Return the (x, y) coordinate for the center point of the cell that contains the specified text.  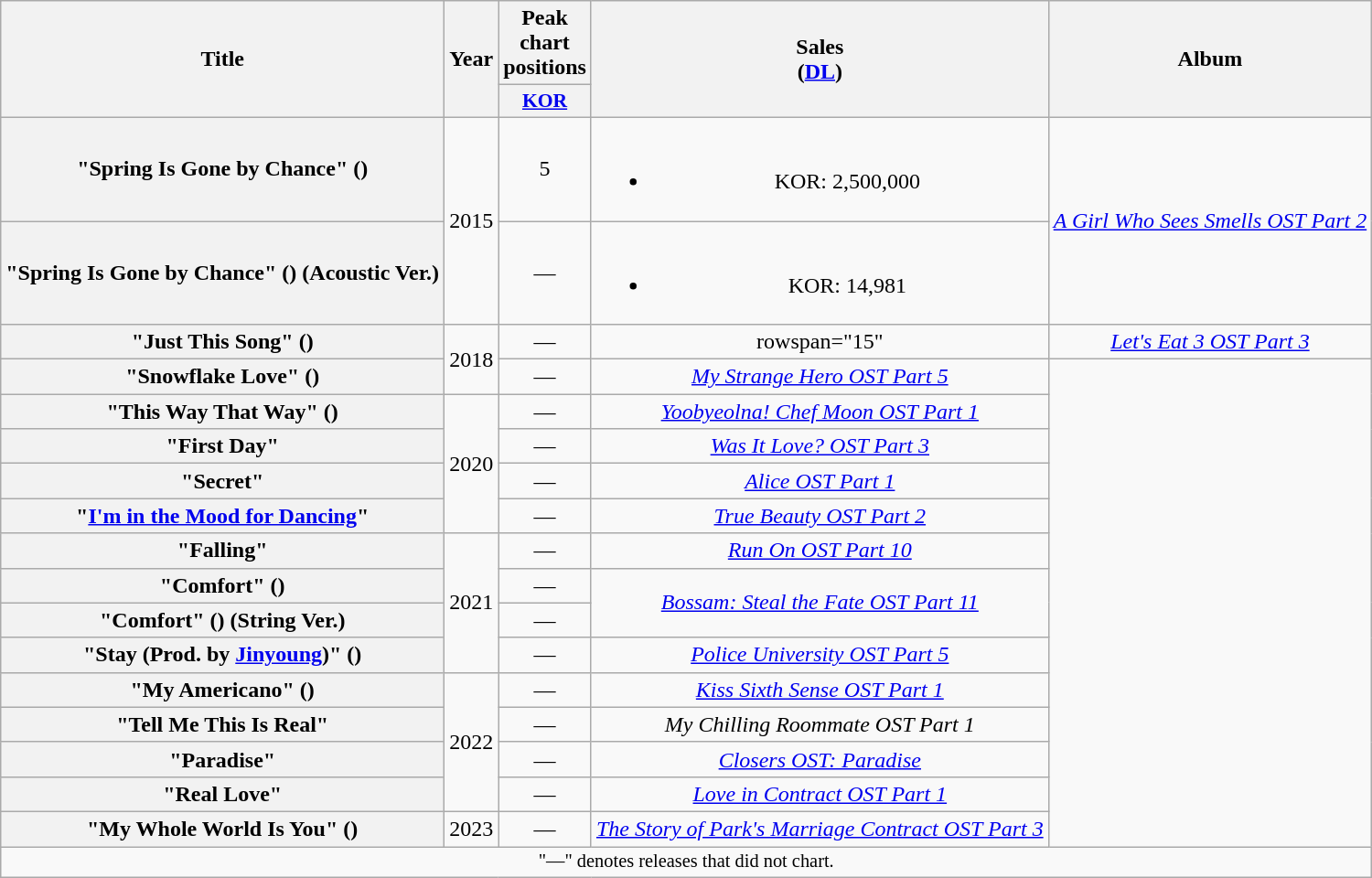
Alice OST Part 1 (820, 481)
KOR: 14,981 (820, 273)
Love in Contract OST Part 1 (820, 794)
Sales(DL) (820, 59)
"Just This Song" () (223, 342)
Bossam: Steal the Fate OST Part 11 (820, 603)
"Snowflake Love" () (223, 377)
Closers OST: Paradise (820, 759)
Album (1210, 59)
Kiss Sixth Sense OST Part 1 (820, 690)
Year (472, 59)
My Chilling Roommate OST Part 1 (820, 724)
"Spring Is Gone by Chance" () (Acoustic Ver.) (223, 273)
2022 (472, 742)
"Tell Me This Is Real" (223, 724)
A Girl Who Sees Smells OST Part 2 (1210, 220)
My Strange Hero OST Part 5 (820, 377)
KOR: 2,500,000 (820, 168)
2015 (472, 220)
"Comfort" () (String Ver.) (223, 620)
"My Americano" () (223, 690)
The Story of Park's Marriage Contract OST Part 3 (820, 829)
Yoobyeolna! Chef Moon OST Part 1 (820, 412)
"Paradise" (223, 759)
"—" denotes releases that did not chart. (686, 862)
Police University OST Part 5 (820, 655)
KOR (545, 102)
"First Day" (223, 446)
"My Whole World Is You" () (223, 829)
2023 (472, 829)
"Falling" (223, 551)
Let's Eat 3 OST Part 3 (1210, 342)
"I'm in the Mood for Dancing" (223, 516)
"Comfort" () (223, 585)
"Secret" (223, 481)
"Spring Is Gone by Chance" () (223, 168)
"Real Love" (223, 794)
rowspan="15" (820, 342)
Peak chart positions (545, 43)
2020 (472, 464)
2018 (472, 359)
True Beauty OST Part 2 (820, 516)
Run On OST Part 10 (820, 551)
"Stay (Prod. by Jinyoung)" () (223, 655)
"This Way That Way" () (223, 412)
Was It Love? OST Part 3 (820, 446)
2021 (472, 603)
5 (545, 168)
Title (223, 59)
